Locate the cell with the specified text and output its [x, y] center coordinate. 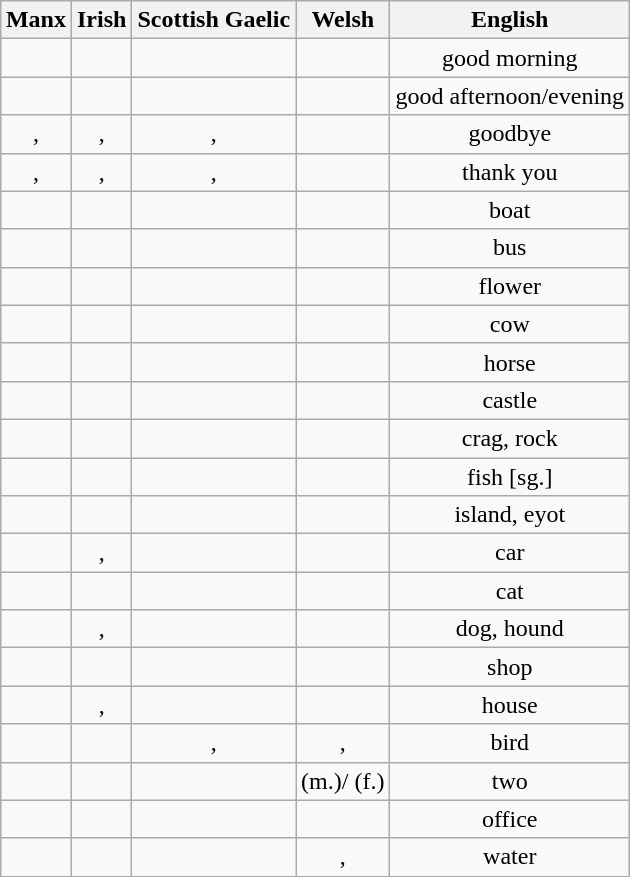
water [510, 857]
goodbye [510, 134]
good afternoon/evening [510, 96]
fish [sg.] [510, 477]
English [510, 20]
shop [510, 667]
Manx [36, 20]
bird [510, 743]
house [510, 705]
island, eyot [510, 515]
cat [510, 591]
two [510, 781]
castle [510, 400]
(m.)/ (f.) [343, 781]
Scottish Gaelic [214, 20]
Welsh [343, 20]
dog, hound [510, 629]
boat [510, 210]
crag, rock [510, 438]
thank you [510, 172]
office [510, 819]
flower [510, 286]
bus [510, 248]
horse [510, 362]
car [510, 553]
cow [510, 324]
Irish [101, 20]
good morning [510, 58]
